Scan for the cell matching the given text and deliver its (x, y) coordinate at center. 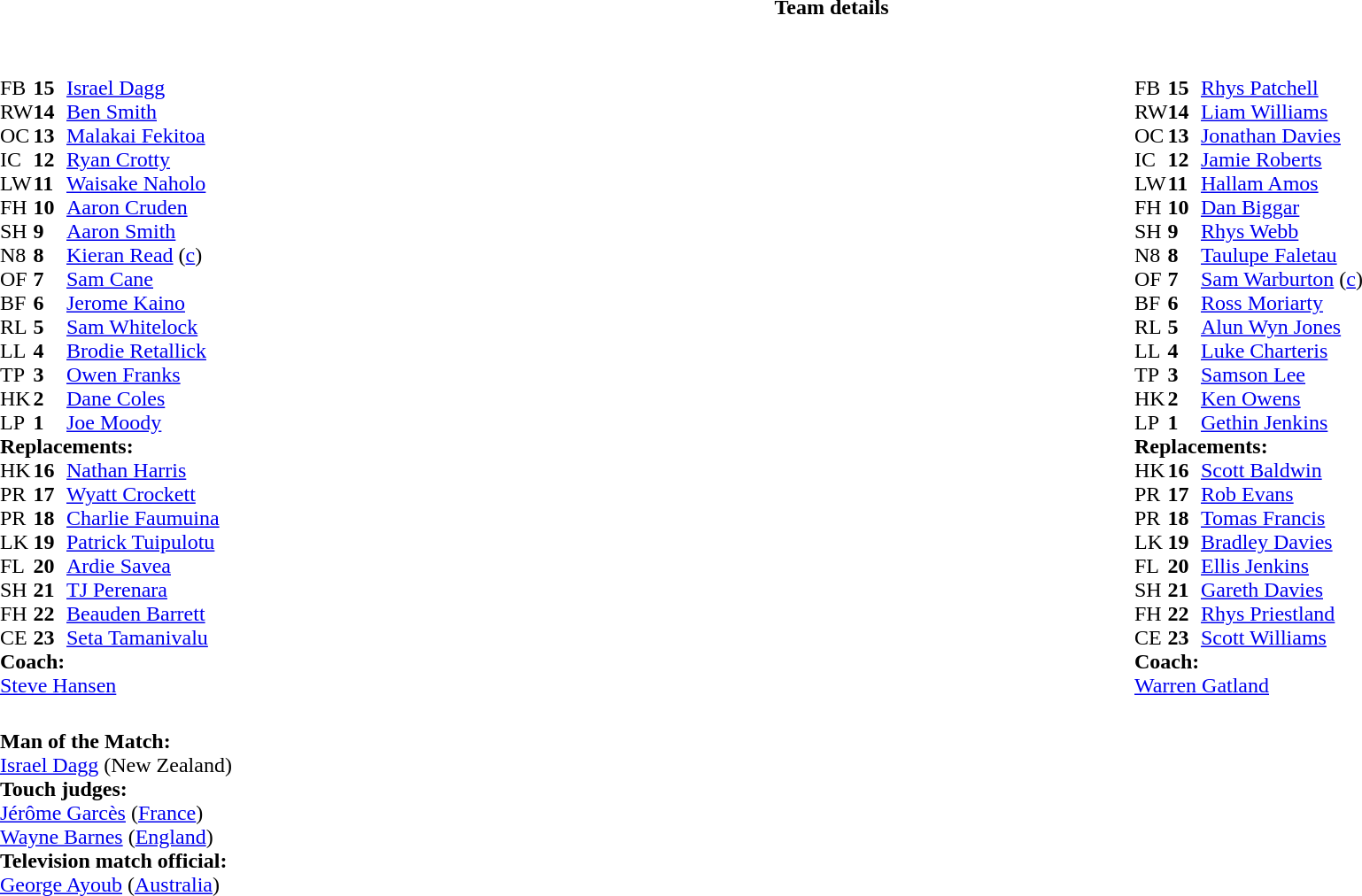
Joe Moody (143, 423)
Sam Whitelock (143, 328)
Ben Smith (143, 112)
Nathan Harris (143, 471)
Owen Franks (143, 375)
Seta Tamanivalu (143, 637)
Charlie Faumuina (143, 519)
Steve Hansen (110, 685)
Malakai Fekitoa (143, 136)
Waisake Naholo (143, 184)
Jerome Kaino (143, 303)
Aaron Cruden (143, 207)
Replacements: (110, 446)
Sam Cane (143, 280)
Dane Coles (143, 398)
Kieran Read (c) (143, 255)
Wyatt Crockett (143, 494)
Beauden Barrett (143, 614)
Coach: (110, 662)
Aaron Smith (143, 232)
Israel Dagg (143, 89)
Patrick Tuipulotu (143, 542)
TJ Perenara (143, 590)
Ardie Savea (143, 567)
Brodie Retallick (143, 351)
Ryan Crotty (143, 159)
